Return the (X, Y) coordinate for the center point of the cell that contains the specified text.  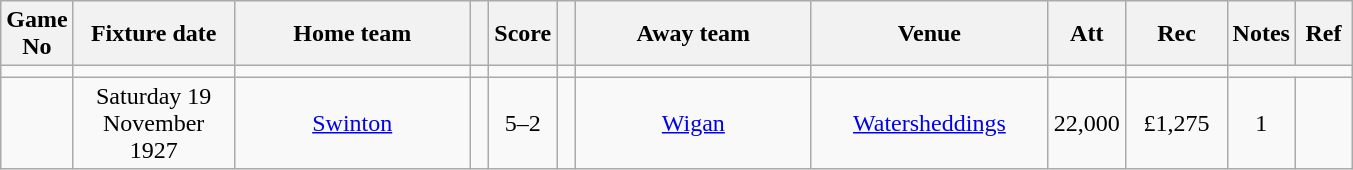
Watersheddings (929, 123)
Away team (693, 34)
Game No (37, 34)
Ref (1323, 34)
Swinton (352, 123)
Att (1086, 34)
1 (1261, 123)
Venue (929, 34)
£1,275 (1176, 123)
5–2 (523, 123)
Saturday 19 November 1927 (154, 123)
22,000 (1086, 123)
Fixture date (154, 34)
Notes (1261, 34)
Home team (352, 34)
Rec (1176, 34)
Score (523, 34)
Wigan (693, 123)
